Determine the [x, y] coordinate at the center of the cell enclosing the given text.  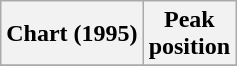
Chart (1995) [72, 34]
Peakposition [189, 34]
